Return the [X, Y] coordinate for the center point of the cell that contains the specified text.  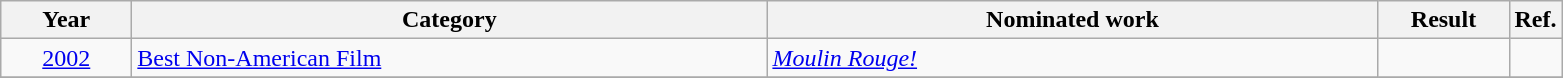
Nominated work [1072, 20]
Result [1444, 20]
Ref. [1536, 20]
2002 [66, 58]
Year [66, 20]
Category [450, 20]
Moulin Rouge! [1072, 58]
Best Non-American Film [450, 58]
